Determine the (X, Y) coordinate at the center of the cell enclosing the given text.  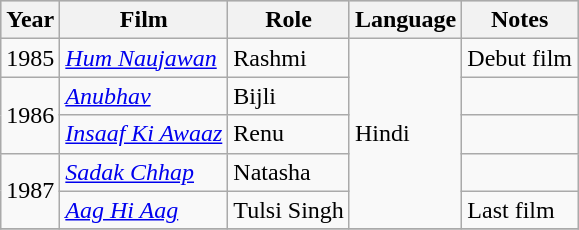
Year (30, 20)
Natasha (289, 172)
Rashmi (289, 58)
Aag Hi Aag (144, 210)
Anubhav (144, 96)
Notes (520, 20)
Bijli (289, 96)
Role (289, 20)
Debut film (520, 58)
Hum Naujawan (144, 58)
Film (144, 20)
1987 (30, 191)
Tulsi Singh (289, 210)
Last film (520, 210)
Renu (289, 134)
Hindi (405, 134)
Language (405, 20)
1985 (30, 58)
1986 (30, 115)
Sadak Chhap (144, 172)
Insaaf Ki Awaaz (144, 134)
